Extract the [X, Y] coordinate from the center of the cell holding the provided text.  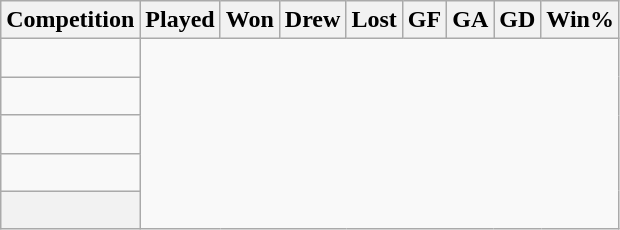
Won [250, 20]
Competition [70, 20]
Drew [312, 20]
GF [424, 20]
GA [470, 20]
Lost [374, 20]
Win% [580, 20]
GD [518, 20]
Played [180, 20]
